Locate the cell with the specified text and output its [X, Y] center coordinate. 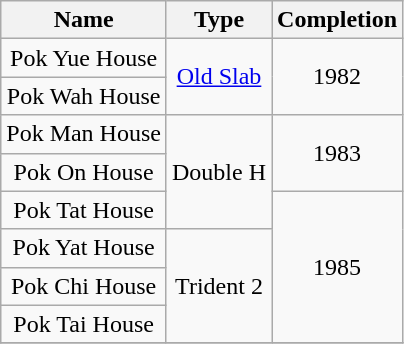
Old Slab [218, 77]
Pok Tai House [84, 324]
Pok Yat House [84, 248]
Trident 2 [218, 286]
Double H [218, 172]
Pok Tat House [84, 210]
Pok Man House [84, 134]
1985 [338, 267]
1983 [338, 153]
Name [84, 20]
Pok Chi House [84, 286]
Pok Wah House [84, 96]
Pok Yue House [84, 58]
Completion [338, 20]
1982 [338, 77]
Type [218, 20]
Pok On House [84, 172]
